Capture the cell that displays the provided text and extract its [x, y] central coordinate. 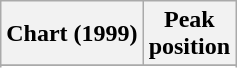
Peakposition [189, 34]
Chart (1999) [72, 34]
